Find where the given text appears and provide that cell's center as (x, y) coordinate. 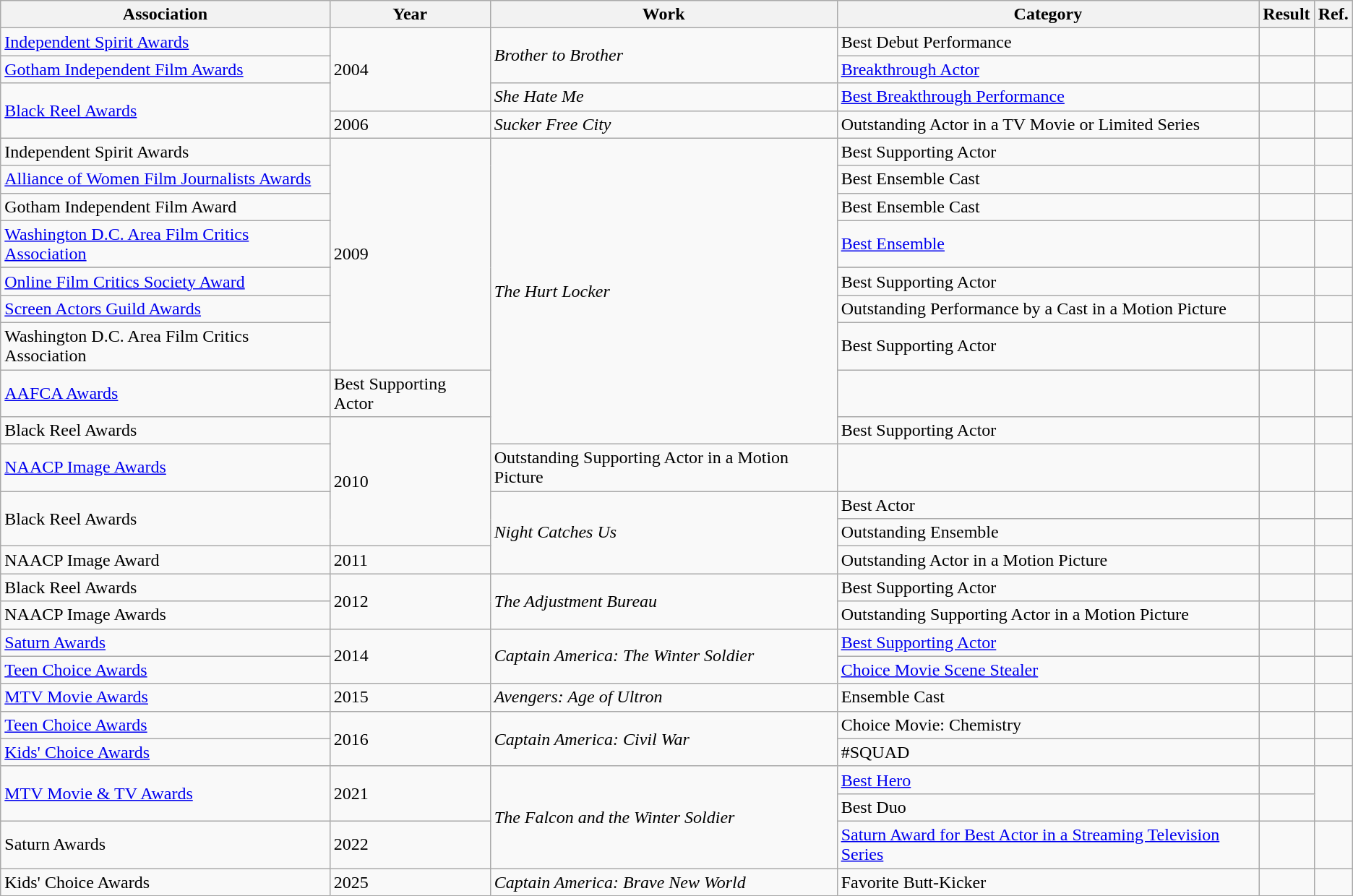
The Hurt Locker (663, 291)
Outstanding Actor in a TV Movie or Limited Series (1048, 124)
Night Catches Us (663, 533)
2014 (410, 656)
Brother to Brother (663, 56)
Favorite Butt-Kicker (1048, 882)
Best Duo (1048, 807)
Best Ensemble (1048, 244)
Association (166, 14)
The Adjustment Bureau (663, 601)
Year (410, 14)
2011 (410, 560)
2022 (410, 844)
Best Actor (1048, 505)
Outstanding Performance by a Cast in a Motion Picture (1048, 309)
Result (1287, 14)
2012 (410, 601)
Screen Actors Guild Awards (166, 309)
Saturn Award for Best Actor in a Streaming Television Series (1048, 844)
2010 (410, 481)
Ref. (1333, 14)
Alliance of Women Film Journalists Awards (166, 179)
Best Breakthrough Performance (1048, 97)
#SQUAD (1048, 752)
2025 (410, 882)
Best Debut Performance (1048, 42)
2021 (410, 793)
Outstanding Ensemble (1048, 533)
Captain America: Civil War (663, 738)
Gotham Independent Film Awards (166, 69)
2009 (410, 254)
Breakthrough Actor (1048, 69)
Avengers: Age of Ultron (663, 697)
Outstanding Actor in a Motion Picture (1048, 560)
She Hate Me (663, 97)
2016 (410, 738)
MTV Movie Awards (166, 697)
NAACP Image Award (166, 560)
2015 (410, 697)
Category (1048, 14)
Gotham Independent Film Award (166, 207)
Choice Movie Scene Stealer (1048, 670)
2006 (410, 124)
Online Film Critics Society Award (166, 281)
The Falcon and the Winter Soldier (663, 817)
MTV Movie & TV Awards (166, 793)
Choice Movie: Chemistry (1048, 725)
2004 (410, 69)
Work (663, 14)
Best Hero (1048, 780)
Sucker Free City (663, 124)
AAFCA Awards (166, 393)
Captain America: The Winter Soldier (663, 656)
Ensemble Cast (1048, 697)
Captain America: Brave New World (663, 882)
